Scan for the cell matching the given text and deliver its (X, Y) coordinate at center. 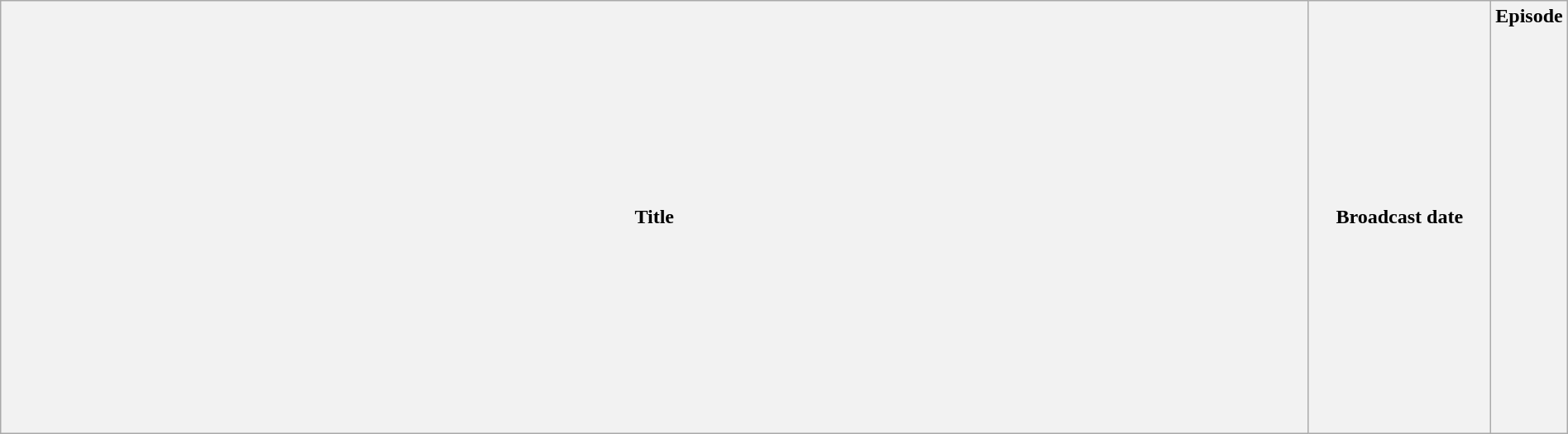
Broadcast date (1399, 217)
Episode (1529, 217)
Title (655, 217)
